Return the [x, y] coordinate for the center point of the cell that contains the specified text.  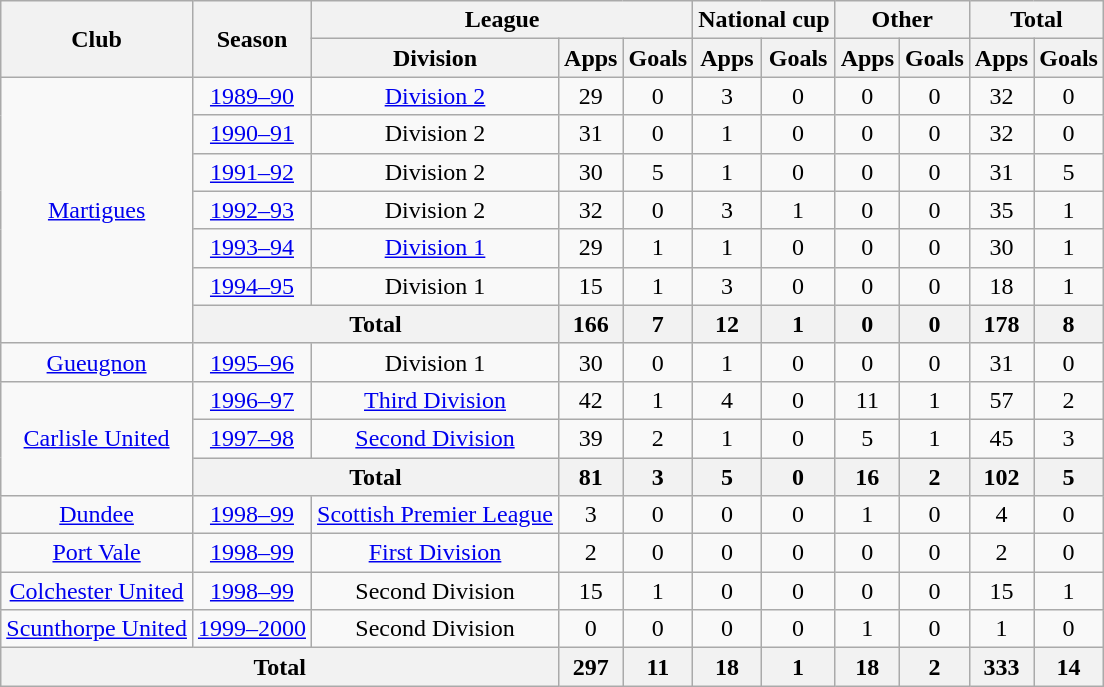
7 [658, 324]
1990–91 [252, 134]
1989–90 [252, 96]
Dundee [97, 515]
35 [1001, 210]
297 [591, 667]
81 [591, 477]
Carlisle United [97, 438]
166 [591, 324]
1995–96 [252, 362]
1994–95 [252, 286]
Division [436, 58]
14 [1069, 667]
Club [97, 39]
Port Vale [97, 553]
39 [591, 438]
Third Division [436, 400]
1991–92 [252, 172]
8 [1069, 324]
16 [867, 477]
Scottish Premier League [436, 515]
45 [1001, 438]
42 [591, 400]
1997–98 [252, 438]
333 [1001, 667]
1992–93 [252, 210]
League [502, 20]
57 [1001, 400]
1993–94 [252, 248]
1999–2000 [252, 629]
National cup [764, 20]
Other [902, 20]
Scunthorpe United [97, 629]
First Division [436, 553]
102 [1001, 477]
178 [1001, 324]
Martigues [97, 210]
Season [252, 39]
Colchester United [97, 591]
1996–97 [252, 400]
Gueugnon [97, 362]
12 [727, 324]
